Output the [x, y] coordinate of the center of the cell containing the given text.  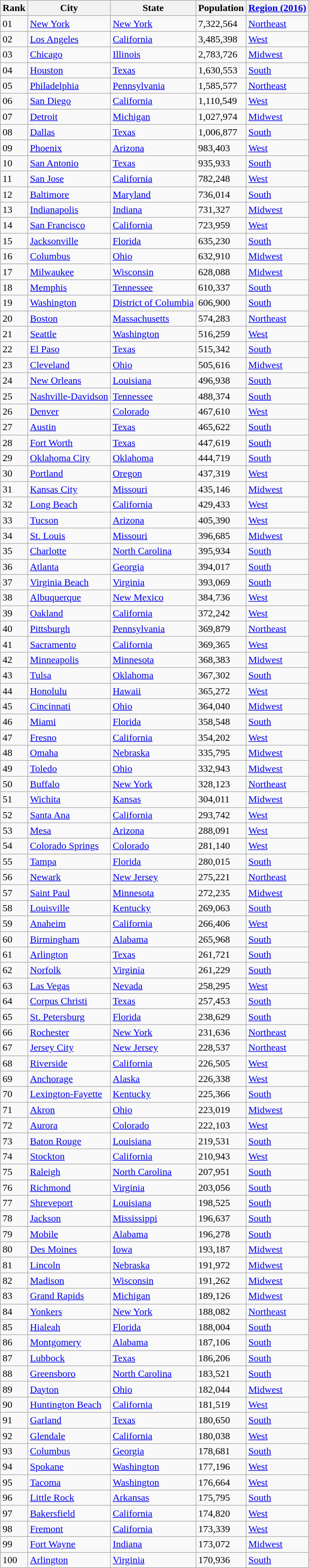
Population [221, 8]
21 [14, 334]
20 [14, 318]
100 [14, 1560]
515,342 [221, 349]
89 [14, 1389]
75 [14, 1172]
Fort Wayne [69, 1544]
364,040 [221, 707]
258,295 [221, 986]
Aurora [69, 1125]
Rochester [69, 1032]
226,338 [221, 1079]
269,063 [221, 908]
Kansas City [69, 489]
Miami [69, 722]
St. Petersburg [69, 1017]
335,795 [221, 753]
74 [14, 1156]
488,374 [221, 396]
731,327 [221, 210]
183,521 [221, 1374]
467,610 [221, 411]
29 [14, 458]
354,202 [221, 738]
261,721 [221, 955]
Denver [69, 411]
San Antonio [69, 163]
280,015 [221, 861]
52 [14, 815]
63 [14, 986]
Indianapolis [69, 210]
Illinois [153, 55]
Long Beach [69, 505]
46 [14, 722]
Alaska [153, 1079]
13 [14, 210]
62 [14, 970]
Philadelphia [69, 86]
193,187 [221, 1250]
06 [14, 101]
83 [14, 1296]
Maryland [153, 194]
225,366 [221, 1094]
196,637 [221, 1219]
384,736 [221, 598]
32 [14, 505]
782,248 [221, 179]
93 [14, 1451]
Buffalo [69, 784]
18 [14, 287]
Riverside [69, 1063]
Dayton [69, 1389]
42 [14, 660]
435,146 [221, 489]
97 [14, 1513]
437,319 [221, 474]
86 [14, 1343]
Mesa [69, 830]
02 [14, 39]
New Orleans [69, 380]
04 [14, 70]
219,531 [221, 1141]
Yonkers [69, 1312]
Houston [69, 70]
Birmingham [69, 939]
723,959 [221, 225]
81 [14, 1265]
394,017 [221, 567]
Santa Ana [69, 815]
Milwaukee [69, 272]
79 [14, 1234]
Memphis [69, 287]
26 [14, 411]
35 [14, 551]
191,262 [221, 1281]
288,091 [221, 830]
Oklahoma City [69, 458]
65 [14, 1017]
San Jose [69, 179]
Spokane [69, 1467]
84 [14, 1312]
53 [14, 830]
7,322,564 [221, 24]
Omaha [69, 753]
Atlanta [69, 567]
275,221 [221, 877]
Region (2016) [277, 8]
170,936 [221, 1560]
228,537 [221, 1048]
95 [14, 1482]
Oakland [69, 613]
El Paso [69, 349]
516,259 [221, 334]
2,783,726 [221, 55]
17 [14, 272]
90 [14, 1405]
496,938 [221, 380]
94 [14, 1467]
31 [14, 489]
16 [14, 256]
Nashville-Davidson [69, 396]
Sacramento [69, 644]
64 [14, 1001]
Toledo [69, 769]
257,453 [221, 1001]
505,616 [221, 365]
10 [14, 163]
67 [14, 1048]
24 [14, 380]
56 [14, 877]
Wichita [69, 799]
Grand Rapids [69, 1296]
Lexington-Fayette [69, 1094]
365,272 [221, 691]
635,230 [221, 241]
92 [14, 1435]
28 [14, 442]
Tampa [69, 861]
23 [14, 365]
49 [14, 769]
54 [14, 846]
281,140 [221, 846]
69 [14, 1079]
Detroit [69, 117]
367,302 [221, 675]
33 [14, 520]
Lubbock [69, 1358]
Stockton [69, 1156]
203,056 [221, 1188]
03 [14, 55]
261,229 [221, 970]
173,339 [221, 1529]
358,548 [221, 722]
Lincoln [69, 1265]
77 [14, 1203]
Pittsburgh [69, 629]
Fremont [69, 1529]
196,278 [221, 1234]
447,619 [221, 442]
68 [14, 1063]
Tucson [69, 520]
736,014 [221, 194]
369,365 [221, 644]
3,485,398 [221, 39]
Huntington Beach [69, 1405]
City [69, 8]
207,951 [221, 1172]
1,006,877 [221, 132]
1,110,549 [221, 101]
78 [14, 1219]
Greensboro [69, 1374]
188,004 [221, 1327]
Minneapolis [69, 660]
Nevada [153, 986]
80 [14, 1250]
293,742 [221, 815]
369,879 [221, 629]
36 [14, 567]
St. Louis [69, 536]
Colorado Springs [69, 846]
Las Vegas [69, 986]
198,525 [221, 1203]
87 [14, 1358]
405,390 [221, 520]
27 [14, 427]
Saint Paul [69, 892]
272,235 [221, 892]
180,038 [221, 1435]
265,968 [221, 939]
Anchorage [69, 1079]
231,636 [221, 1032]
181,519 [221, 1405]
22 [14, 349]
San Diego [69, 101]
Garland [69, 1420]
12 [14, 194]
Boston [69, 318]
Rank [14, 8]
34 [14, 536]
178,681 [221, 1451]
39 [14, 613]
72 [14, 1125]
57 [14, 892]
174,820 [221, 1513]
Louisville [69, 908]
Portland [69, 474]
99 [14, 1544]
San Francisco [69, 225]
Seattle [69, 334]
Des Moines [69, 1250]
State [153, 8]
96 [14, 1498]
47 [14, 738]
05 [14, 86]
Mobile [69, 1234]
19 [14, 303]
38 [14, 598]
85 [14, 1327]
222,103 [221, 1125]
187,106 [221, 1343]
Bakersfield [69, 1513]
173,072 [221, 1544]
Baltimore [69, 194]
176,664 [221, 1482]
628,088 [221, 272]
Albuquerque [69, 598]
59 [14, 923]
Iowa [153, 1250]
48 [14, 753]
Jersey City [69, 1048]
Kansas [153, 799]
51 [14, 799]
191,972 [221, 1265]
Baton Rouge [69, 1141]
935,933 [221, 163]
395,934 [221, 551]
66 [14, 1032]
189,126 [221, 1296]
70 [14, 1094]
60 [14, 939]
Shreveport [69, 1203]
238,629 [221, 1017]
40 [14, 629]
Fresno [69, 738]
44 [14, 691]
Charlotte [69, 551]
08 [14, 132]
11 [14, 179]
465,622 [221, 427]
District of Columbia [153, 303]
Virginia Beach [69, 582]
1,630,553 [221, 70]
Fort Worth [69, 442]
Montgomery [69, 1343]
Corpus Christi [69, 1001]
Anaheim [69, 923]
91 [14, 1420]
304,011 [221, 799]
45 [14, 707]
Dallas [69, 132]
1,027,974 [221, 117]
368,383 [221, 660]
188,082 [221, 1312]
Akron [69, 1110]
Little Rock [69, 1498]
606,900 [221, 303]
444,719 [221, 458]
226,505 [221, 1063]
Glendale [69, 1435]
Cleveland [69, 365]
Mississippi [153, 1219]
Honolulu [69, 691]
186,206 [221, 1358]
Massachusetts [153, 318]
177,196 [221, 1467]
1,585,577 [221, 86]
983,403 [221, 148]
Jackson [69, 1219]
71 [14, 1110]
266,406 [221, 923]
Norfolk [69, 970]
Los Angeles [69, 39]
429,433 [221, 505]
Richmond [69, 1188]
37 [14, 582]
Austin [69, 427]
55 [14, 861]
393,069 [221, 582]
82 [14, 1281]
632,910 [221, 256]
Hawaii [153, 691]
Jacksonville [69, 241]
14 [14, 225]
180,650 [221, 1420]
Tacoma [69, 1482]
09 [14, 148]
01 [14, 24]
610,337 [221, 287]
30 [14, 474]
41 [14, 644]
175,795 [221, 1498]
210,943 [221, 1156]
574,283 [221, 318]
Cincinnati [69, 707]
Newark [69, 877]
Arkansas [153, 1498]
50 [14, 784]
182,044 [221, 1389]
Oregon [153, 474]
88 [14, 1374]
76 [14, 1188]
07 [14, 117]
Hialeah [69, 1327]
15 [14, 241]
Tulsa [69, 675]
New Mexico [153, 598]
396,685 [221, 536]
223,019 [221, 1110]
73 [14, 1141]
Chicago [69, 55]
58 [14, 908]
Raleigh [69, 1172]
61 [14, 955]
98 [14, 1529]
328,123 [221, 784]
332,943 [221, 769]
Madison [69, 1281]
25 [14, 396]
43 [14, 675]
Phoenix [69, 148]
372,242 [221, 613]
